Return the [X, Y] coordinate for the center point of the cell that contains the specified text.  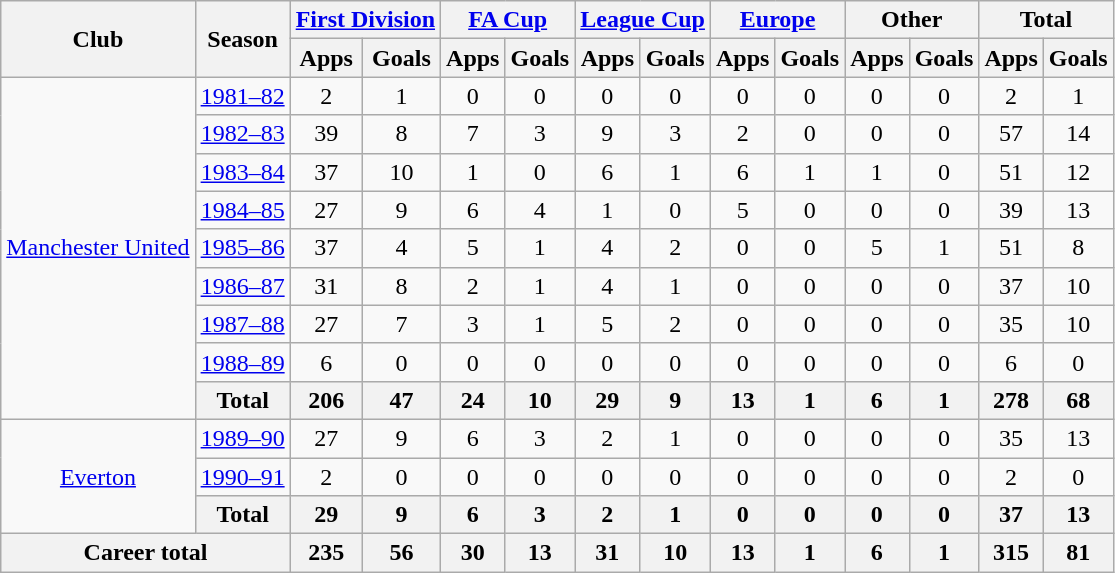
24 [473, 400]
League Cup [643, 20]
47 [401, 400]
1990–91 [242, 477]
Club [98, 39]
1986–87 [242, 286]
30 [473, 553]
56 [401, 553]
FA Cup [508, 20]
57 [1011, 134]
1982–83 [242, 134]
Other [912, 20]
1987–88 [242, 324]
278 [1011, 400]
68 [1078, 400]
First Division [365, 20]
Season [242, 39]
12 [1078, 172]
1989–90 [242, 438]
Everton [98, 476]
315 [1011, 553]
81 [1078, 553]
1983–84 [242, 172]
1988–89 [242, 362]
Europe [777, 20]
1981–82 [242, 96]
1984–85 [242, 210]
235 [326, 553]
14 [1078, 134]
Manchester United [98, 248]
Career total [146, 553]
1985–86 [242, 248]
206 [326, 400]
